Output the [X, Y] coordinate of the center of the cell containing the given text.  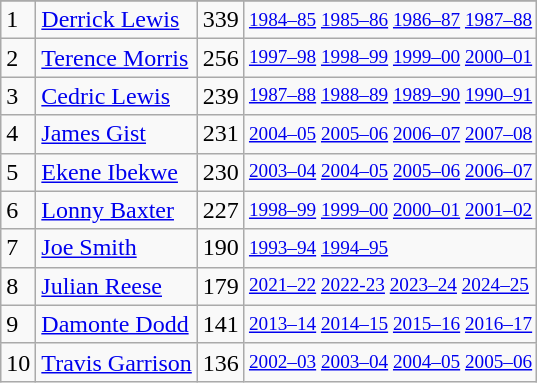
2013–14 2014–15 2015–16 2016–17 [390, 324]
5 [18, 172]
James Gist [117, 134]
227 [220, 210]
339 [220, 20]
256 [220, 58]
Travis Garrison [117, 362]
Ekene Ibekwe [117, 172]
2021–22 2022-23 2023–24 2024–25 [390, 286]
6 [18, 210]
230 [220, 172]
Cedric Lewis [117, 96]
1987–88 1988–89 1989–90 1990–91 [390, 96]
2 [18, 58]
1997–98 1998–99 1999–00 2000–01 [390, 58]
4 [18, 134]
136 [220, 362]
2002–03 2003–04 2004–05 2005–06 [390, 362]
2003–04 2004–05 2005–06 2006–07 [390, 172]
3 [18, 96]
190 [220, 248]
1998–99 1999–00 2000–01 2001–02 [390, 210]
1993–94 1994–95 [390, 248]
7 [18, 248]
141 [220, 324]
10 [18, 362]
Lonny Baxter [117, 210]
1 [18, 20]
Joe Smith [117, 248]
8 [18, 286]
Derrick Lewis [117, 20]
Terence Morris [117, 58]
231 [220, 134]
239 [220, 96]
1984–85 1985–86 1986–87 1987–88 [390, 20]
Julian Reese [117, 286]
Damonte Dodd [117, 324]
179 [220, 286]
9 [18, 324]
2004–05 2005–06 2006–07 2007–08 [390, 134]
